Find where the given text appears and provide that cell's center as (X, Y) coordinate. 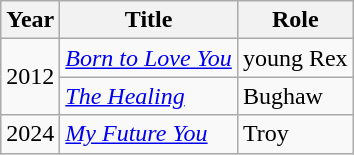
2012 (30, 77)
Role (295, 20)
My Future You (149, 134)
Year (30, 20)
Born to Love You (149, 58)
2024 (30, 134)
The Healing (149, 96)
Title (149, 20)
Troy (295, 134)
Bughaw (295, 96)
young Rex (295, 58)
